For the text-containing cell, return its midpoint in (x, y) coordinate format. 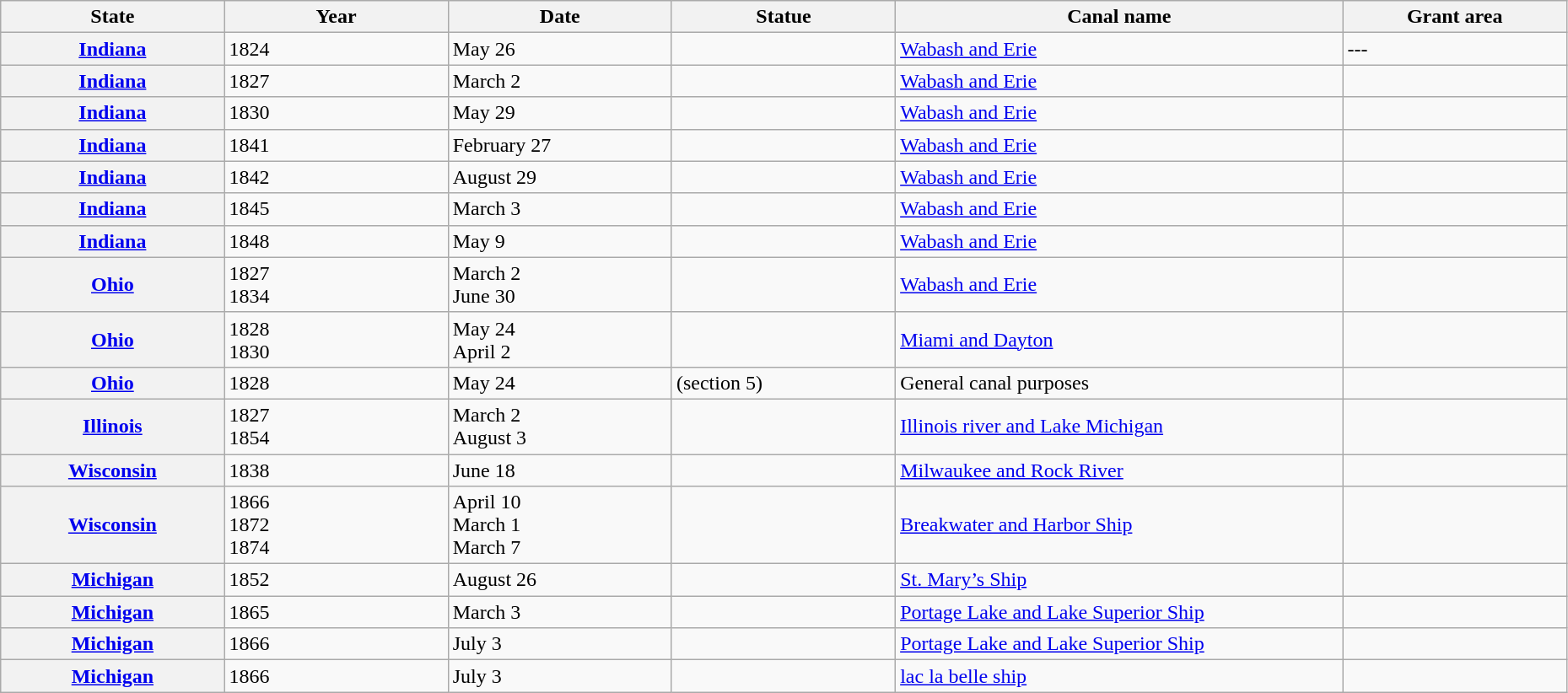
April 10March 1March 7 (560, 525)
February 27 (560, 145)
August 29 (560, 177)
18281830 (336, 339)
1838 (336, 470)
May 24 (560, 383)
Milwaukee and Rock River (1119, 470)
1828 (336, 383)
Canal name (1119, 17)
Illinois river and Lake Michigan (1119, 427)
18271834 (336, 285)
Year (336, 17)
1848 (336, 241)
March 2August 3 (560, 427)
1830 (336, 113)
March 2 (560, 81)
June 18 (560, 470)
General canal purposes (1119, 383)
Statue (783, 17)
1824 (336, 49)
August 26 (560, 580)
lac la belle ship (1119, 676)
Breakwater and Harbor Ship (1119, 525)
March 2June 30 (560, 285)
1842 (336, 177)
Date (560, 17)
(section 5) (783, 383)
State (113, 17)
1845 (336, 209)
Illinois (113, 427)
May 24April 2 (560, 339)
1852 (336, 580)
May 29 (560, 113)
1841 (336, 145)
Miami and Dayton (1119, 339)
1865 (336, 612)
May 9 (560, 241)
186618721874 (336, 525)
Grant area (1454, 17)
St. Mary’s Ship (1119, 580)
--- (1454, 49)
18271854 (336, 427)
1827 (336, 81)
May 26 (560, 49)
